For the text-containing cell, return its midpoint in (x, y) coordinate format. 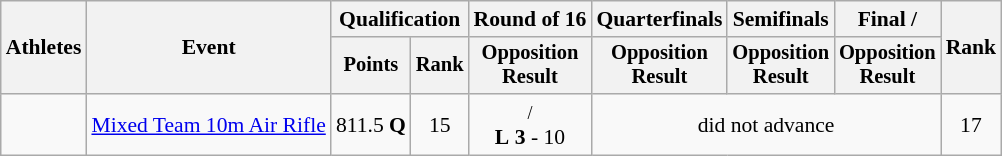
Event (208, 48)
Athletes (44, 48)
Quarterfinals (659, 19)
did not advance (766, 124)
Final / (888, 19)
Semifinals (780, 19)
Mixed Team 10m Air Rifle (208, 124)
Round of 16 (530, 19)
15 (440, 124)
Points (371, 66)
/ L 3 - 10 (530, 124)
Qualification (400, 19)
811.5 Q (371, 124)
17 (972, 124)
